Scan for the cell matching the given text and deliver its (X, Y) coordinate at center. 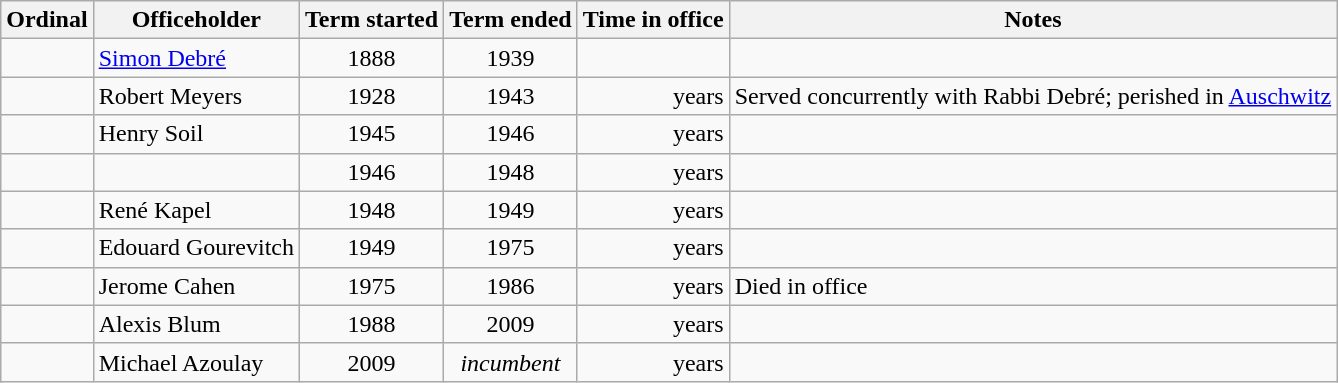
Alexis Blum (196, 324)
1986 (511, 286)
1928 (372, 96)
Notes (1033, 20)
1988 (372, 324)
1945 (372, 134)
Time in office (653, 20)
1888 (372, 58)
Robert Meyers (196, 96)
Simon Debré (196, 58)
Served concurrently with Rabbi Debré; perished in Auschwitz (1033, 96)
Michael Azoulay (196, 362)
Term ended (511, 20)
1943 (511, 96)
Henry Soil (196, 134)
Ordinal (47, 20)
René Kapel (196, 210)
Term started (372, 20)
incumbent (511, 362)
Died in office (1033, 286)
Edouard Gourevitch (196, 248)
Officeholder (196, 20)
Jerome Cahen (196, 286)
1939 (511, 58)
